From the cell containing the given text, extract its center point as [X, Y] coordinate. 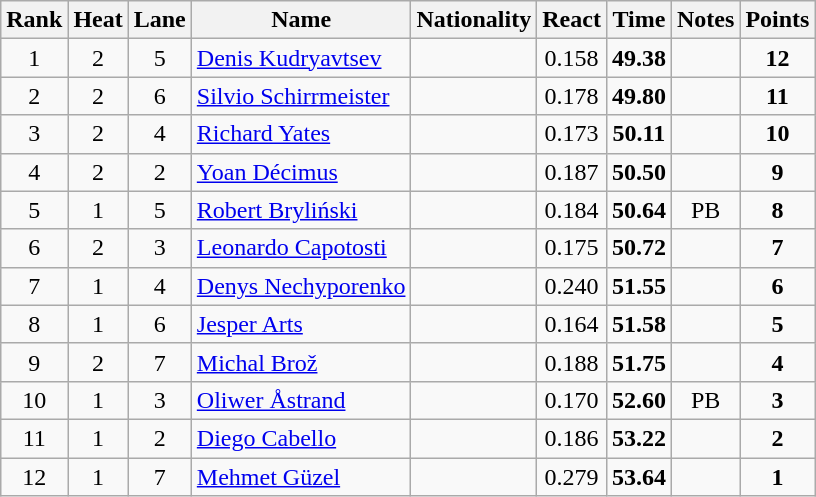
0.170 [572, 400]
0.158 [572, 58]
Mehmet Güzel [301, 477]
Michal Brož [301, 362]
0.164 [572, 324]
Rank [34, 20]
Lane [160, 20]
52.60 [638, 400]
0.188 [572, 362]
Oliwer Åstrand [301, 400]
Time [638, 20]
Nationality [474, 20]
Points [778, 20]
0.186 [572, 438]
Notes [705, 20]
0.173 [572, 134]
Jesper Arts [301, 324]
53.64 [638, 477]
Denis Kudryavtsev [301, 58]
50.50 [638, 172]
React [572, 20]
Heat [98, 20]
51.58 [638, 324]
0.178 [572, 96]
0.279 [572, 477]
51.75 [638, 362]
Yoan Décimus [301, 172]
51.55 [638, 286]
53.22 [638, 438]
Name [301, 20]
0.184 [572, 210]
0.175 [572, 248]
49.80 [638, 96]
50.72 [638, 248]
0.240 [572, 286]
Silvio Schirrmeister [301, 96]
Diego Cabello [301, 438]
0.187 [572, 172]
Leonardo Capotosti [301, 248]
Richard Yates [301, 134]
Robert Bryliński [301, 210]
50.11 [638, 134]
Denys Nechyporenko [301, 286]
49.38 [638, 58]
50.64 [638, 210]
